For the text-containing cell, return its midpoint in (X, Y) coordinate format. 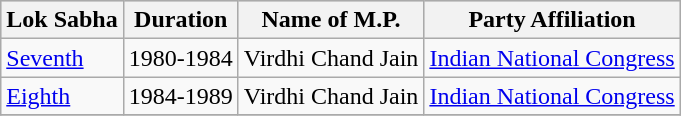
Lok Sabha (62, 20)
Seventh (62, 58)
Duration (180, 20)
Eighth (62, 96)
Name of M.P. (331, 20)
Party Affiliation (552, 20)
1980-1984 (180, 58)
1984-1989 (180, 96)
